Find where the given text appears and provide that cell's center as [X, Y] coordinate. 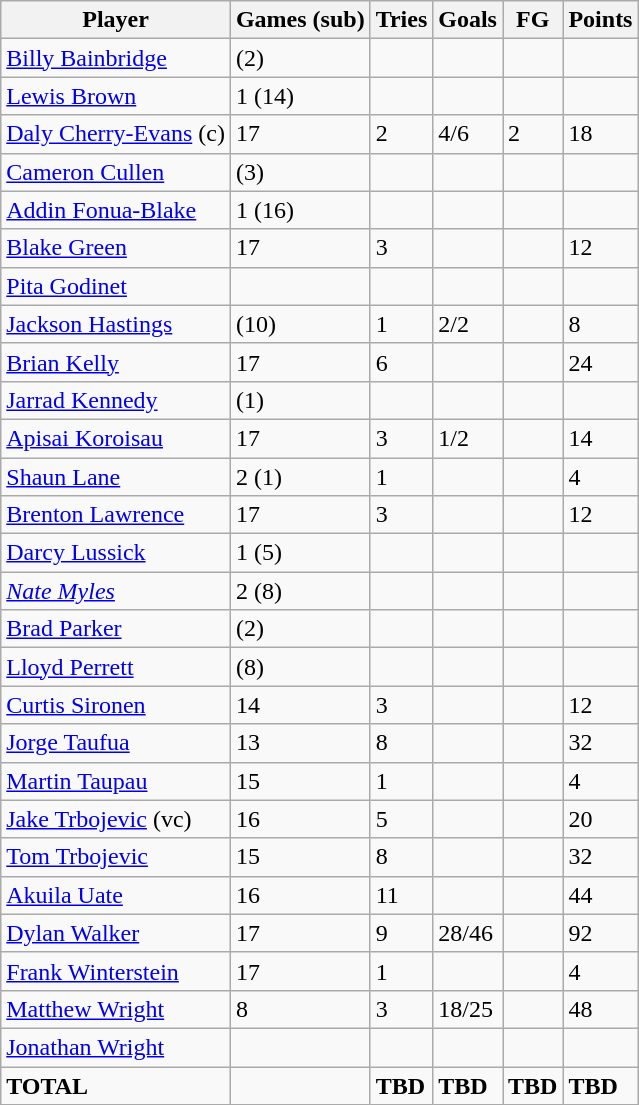
Jackson Hastings [116, 324]
Lewis Brown [116, 96]
Points [600, 20]
Darcy Lussick [116, 553]
Akuila Uate [116, 895]
Daly Cherry-Evans (c) [116, 134]
FG [532, 20]
Pita Godinet [116, 286]
Jake Trbojevic (vc) [116, 819]
5 [402, 819]
6 [402, 362]
48 [600, 1009]
44 [600, 895]
1 (14) [300, 96]
Games (sub) [300, 20]
2 (8) [300, 591]
Blake Green [116, 248]
Frank Winterstein [116, 971]
Jonathan Wright [116, 1047]
Jorge Taufua [116, 743]
Martin Taupau [116, 781]
24 [600, 362]
Brian Kelly [116, 362]
(10) [300, 324]
Jarrad Kennedy [116, 400]
Tom Trbojevic [116, 857]
Addin Fonua-Blake [116, 210]
1 (5) [300, 553]
Dylan Walker [116, 933]
Shaun Lane [116, 477]
(3) [300, 172]
1 (16) [300, 210]
Billy Bainbridge [116, 58]
Apisai Koroisau [116, 438]
Tries [402, 20]
Curtis Sironen [116, 705]
11 [402, 895]
1/2 [468, 438]
Cameron Cullen [116, 172]
Nate Myles [116, 591]
Goals [468, 20]
28/46 [468, 933]
Player [116, 20]
(8) [300, 667]
9 [402, 933]
13 [300, 743]
(1) [300, 400]
2 (1) [300, 477]
4/6 [468, 134]
92 [600, 933]
18 [600, 134]
Brenton Lawrence [116, 515]
TOTAL [116, 1085]
2/2 [468, 324]
18/25 [468, 1009]
20 [600, 819]
Lloyd Perrett [116, 667]
Brad Parker [116, 629]
Matthew Wright [116, 1009]
